Locate the cell with the specified text and output its (x, y) center coordinate. 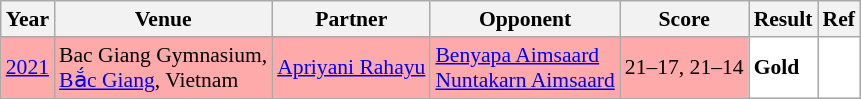
Ref (839, 19)
Apriyani Rahayu (351, 68)
Score (684, 19)
Gold (784, 68)
Partner (351, 19)
Opponent (524, 19)
Result (784, 19)
Venue (163, 19)
Benyapa Aimsaard Nuntakarn Aimsaard (524, 68)
21–17, 21–14 (684, 68)
Bac Giang Gymnasium,Bắc Giang, Vietnam (163, 68)
Year (28, 19)
2021 (28, 68)
